Find where the given text appears and provide that cell's center as [X, Y] coordinate. 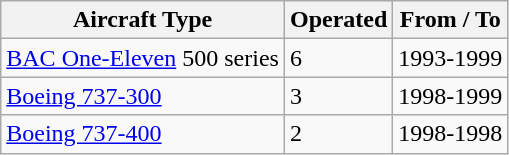
6 [338, 58]
Boeing 737-400 [143, 134]
BAC One-Eleven 500 series [143, 58]
2 [338, 134]
Boeing 737-300 [143, 96]
1998-1998 [450, 134]
From / To [450, 20]
3 [338, 96]
1998-1999 [450, 96]
Operated [338, 20]
1993-1999 [450, 58]
Aircraft Type [143, 20]
